Return the [X, Y] coordinate for the center point of the cell that contains the specified text.  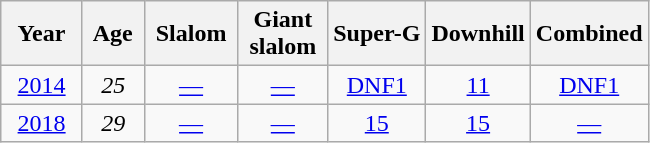
Year [42, 34]
Slalom [191, 34]
Giant slalom [283, 34]
Super-G [377, 34]
11 [478, 85]
2018 [42, 123]
Combined [589, 34]
29 [113, 123]
25 [113, 85]
Age [113, 34]
2014 [42, 85]
Downhill [478, 34]
